Search for the cell housing the specified text and yield its [x, y] center coordinate. 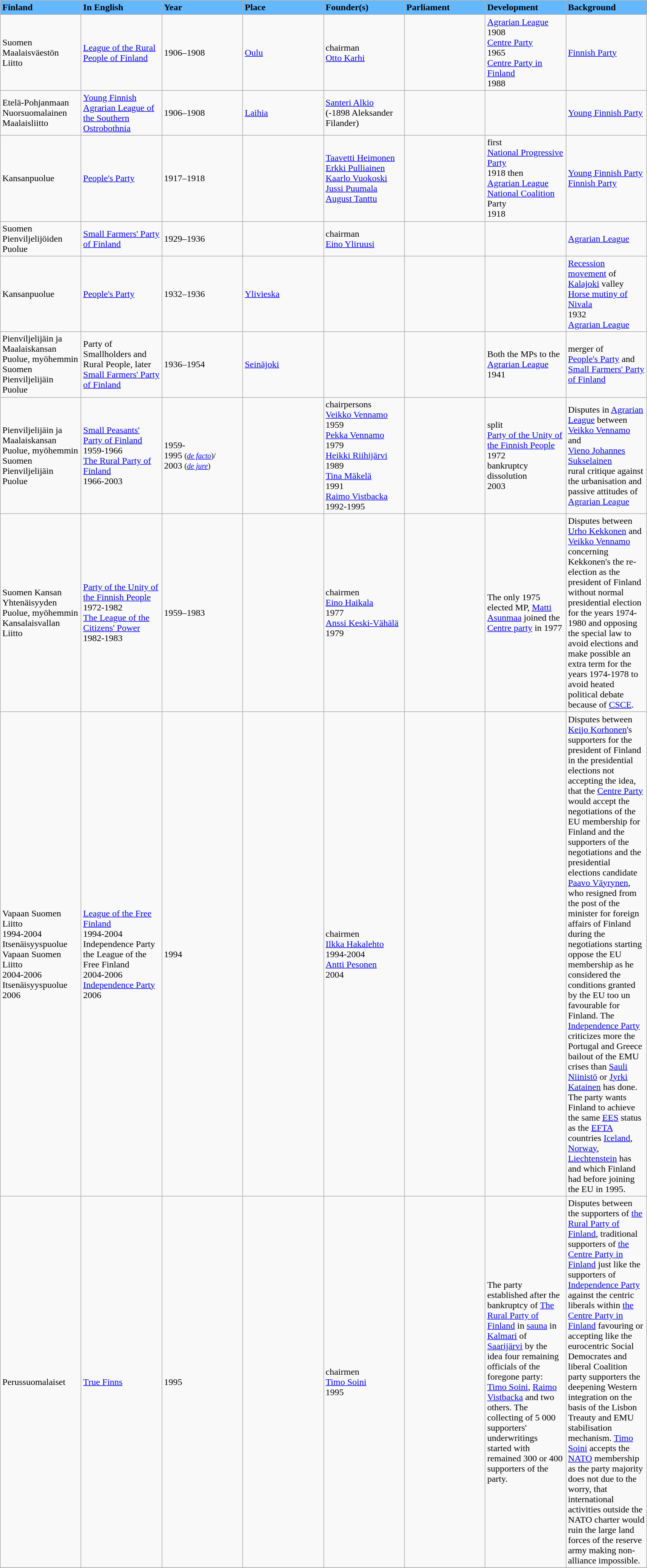
Year [202, 8]
splitParty of the Unity of the Finnish People1972bankruptcydissolution2003 [526, 455]
Small Farmers' Party of Finland [121, 239]
Recession movement of Kalajoki valleyHorse mutiny of Nivala1932 Agrarian League [607, 294]
Background [607, 8]
1929–1936 [202, 239]
Perussuomalaiset [41, 1382]
Agrarian League 1908 Centre Party 1965 Centre Party in Finland 1988 [526, 53]
Laihia [283, 113]
Parliament [445, 8]
Agrarian League [607, 239]
Taavetti Heimonen Erkki Pulliainen Kaarlo Vuokoski Jussi Puumala August Tanttu [364, 179]
Oulu [283, 53]
Suomen Kansan Yhtenäisyyden Puolue, myöhemmin Kansalaisvallan Liitto [41, 613]
Finnish Party [607, 53]
League of the Free Finland 1994-2004 Independence Party the League of the Free Finland 2004-2006 Independence Party2006 [121, 954]
Place [283, 8]
The only 1975 elected MP, Matti Asunmaa joined the Centre party in 1977 [526, 613]
In English [121, 8]
merger of People's Party and Small Farmers' Party of Finland [607, 365]
1917–1918 [202, 179]
Young Finnish Party [607, 113]
1995 [202, 1382]
Young Finnish Party Finnish Party [607, 179]
Party of the Unity of the Finnish People 1972-1982 The League of the Citizens' Power1982-1983 [121, 613]
Seinäjoki [283, 365]
chairmen Eino Haikala 1977Anssi Keski-Vähälä 1979 [364, 613]
chairman Eino Yliruusi [364, 239]
Suomen Pienviljelijöiden Puolue [41, 239]
Small Peasants' Party of Finland 1959-1966 The Rural Party of Finland1966-2003 [121, 455]
Founder(s) [364, 8]
Etelä-Pohjanmaan Nuorsuomalainen Maalaisliitto [41, 113]
chairpersons Veikko Vennamo 1959Pekka Vennamo 1979 Heikki Riihijärvi 1989 Tina Mäkelä 1991 Raimo Vistbacka 1992-1995 [364, 455]
firstNational Progressive Party1918 then Agrarian LeagueNational Coalition Party 1918 [526, 179]
Both the MPs to the Agrarian League 1941 [526, 365]
1959-1995 (de facto)/2003 (de jure) [202, 455]
1936–1954 [202, 365]
Vapaan Suomen Liitto 1994-2004 Itsenäisyyspuolue Vapaan Suomen Liitto2004-2006Itsenäisyyspuolue 2006 [41, 954]
chairmen Timo Soini 1995 [364, 1382]
Young Finnish Agrarian League of the Southern Ostrobothnia [121, 113]
Suomen Maalaisväestön Liitto [41, 53]
1932–1936 [202, 294]
Development [526, 8]
1994 [202, 954]
chairman Otto Karhi [364, 53]
Party of Smallholders and Rural People, later Small Farmers' Party of Finland [121, 365]
Santeri Alkio (-1898 Aleksander Filander) [364, 113]
True Finns [121, 1382]
chairmen Ilkka Hakalehto 1994-2004Antti Pesonen 2004 [364, 954]
League of the Rural People of Finland [121, 53]
Finland [41, 8]
1959–1983 [202, 613]
Ylivieska [283, 294]
